Search for the cell housing the specified text and yield its (x, y) center coordinate. 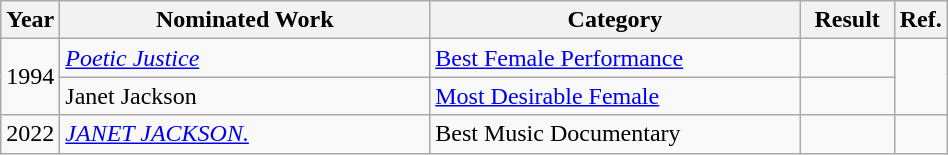
Most Desirable Female (615, 96)
2022 (30, 134)
Best Female Performance (615, 58)
Ref. (920, 20)
Nominated Work (245, 20)
Year (30, 20)
JANET JACKSON. (245, 134)
Category (615, 20)
Result (847, 20)
Poetic Justice (245, 58)
Janet Jackson (245, 96)
1994 (30, 77)
Best Music Documentary (615, 134)
